Locate the cell with the specified text and output its [x, y] center coordinate. 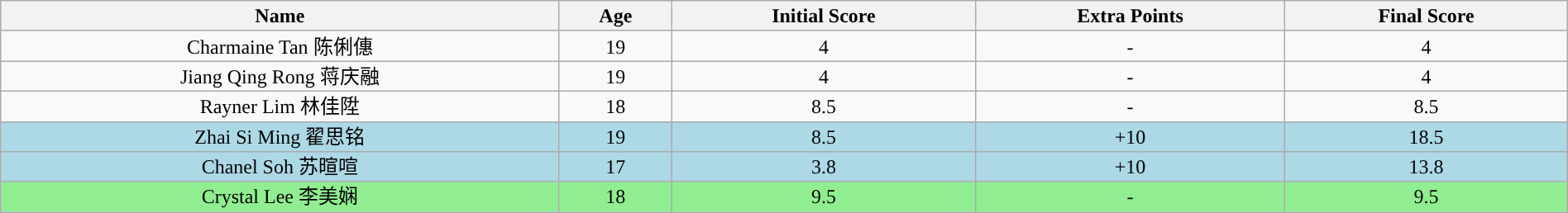
Jiang Qing Rong 蒋庆融 [280, 76]
3.8 [824, 167]
Crystal Lee 李美娴 [280, 196]
Extra Points [1130, 17]
Zhai Si Ming 翟思铭 [280, 137]
Name [280, 17]
18.5 [1426, 137]
Initial Score [824, 17]
Charmaine Tan 陈俐僡 [280, 46]
Rayner Lim 林佳陞 [280, 106]
Chanel Soh 苏暄喧 [280, 167]
13.8 [1426, 167]
17 [615, 167]
Age [615, 17]
Final Score [1426, 17]
